Determine the (X, Y) coordinate at the center of the cell enclosing the given text.  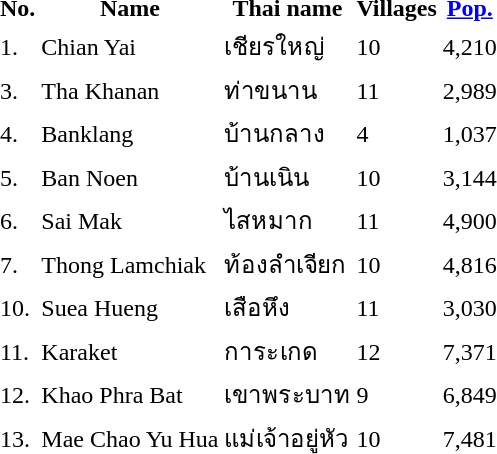
บ้านกลาง (288, 134)
Ban Noen (130, 177)
ท่าขนาน (288, 90)
4 (396, 134)
Tha Khanan (130, 90)
Thong Lamchiak (130, 264)
ไสหมาก (288, 220)
Khao Phra Bat (130, 394)
เขาพระบาท (288, 394)
Banklang (130, 134)
Suea Hueng (130, 308)
9 (396, 394)
การะเกด (288, 351)
เชียรใหญ่ (288, 46)
12 (396, 351)
เสือหึง (288, 308)
Sai Mak (130, 220)
ท้องลำเจียก (288, 264)
Chian Yai (130, 46)
บ้านเนิน (288, 177)
Karaket (130, 351)
